Pinpoint the cell where the given text exists, returning its (x, y) midpoint coordinate. 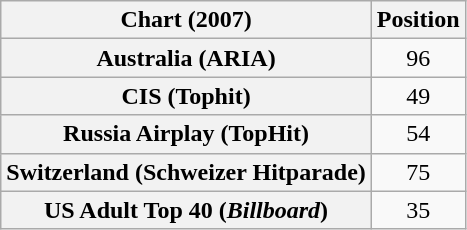
96 (418, 58)
49 (418, 96)
Switzerland (Schweizer Hitparade) (186, 172)
Russia Airplay (TopHit) (186, 134)
CIS (Tophit) (186, 96)
35 (418, 210)
Australia (ARIA) (186, 58)
54 (418, 134)
75 (418, 172)
US Adult Top 40 (Billboard) (186, 210)
Chart (2007) (186, 20)
Position (418, 20)
